Pinpoint the cell where the given text exists, returning its (x, y) midpoint coordinate. 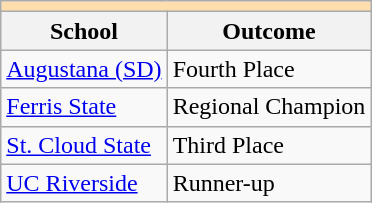
School (84, 31)
Ferris State (84, 107)
UC Riverside (84, 183)
Regional Champion (269, 107)
Third Place (269, 145)
Runner-up (269, 183)
Fourth Place (269, 69)
Augustana (SD) (84, 69)
St. Cloud State (84, 145)
Outcome (269, 31)
